Return the [x, y] coordinate for the center point of the cell that contains the specified text.  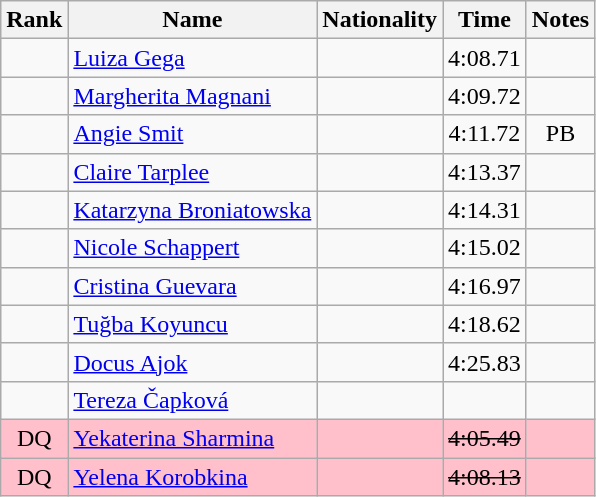
PB [560, 134]
4:14.31 [485, 210]
Rank [34, 20]
Cristina Guevara [192, 286]
Katarzyna Broniatowska [192, 210]
4:25.83 [485, 362]
4:16.97 [485, 286]
Yekaterina Sharmina [192, 438]
Luiza Gega [192, 58]
Angie Smit [192, 134]
4:09.72 [485, 96]
4:08.71 [485, 58]
Tereza Čapková [192, 400]
Tuğba Koyuncu [192, 324]
Margherita Magnani [192, 96]
Name [192, 20]
4:15.02 [485, 248]
Nicole Schappert [192, 248]
Nationality [380, 20]
4:11.72 [485, 134]
Yelena Korobkina [192, 477]
4:08.13 [485, 477]
Time [485, 20]
4:18.62 [485, 324]
4:13.37 [485, 172]
4:05.49 [485, 438]
Docus Ajok [192, 362]
Claire Tarplee [192, 172]
Notes [560, 20]
